Output the [X, Y] coordinate of the center of the cell containing the given text.  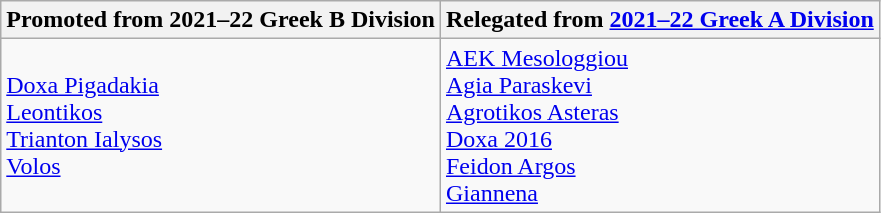
AEK MesologgiouAgia ParaskeviAgrotikos AsterasDoxa 2016Feidon ArgosGiannena [660, 126]
Relegated from 2021–22 Greek A Division [660, 20]
Promoted from 2021–22 Greek B Division [221, 20]
Doxa PigadakiaLeontikosTrianton IalysosVolos [221, 126]
